Return [X, Y] of the center of cell containing provided text 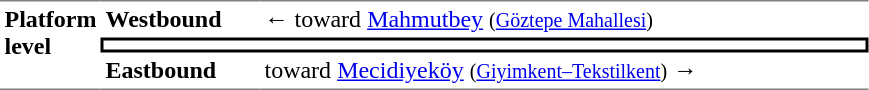
Platform level [50, 45]
Eastbound [180, 71]
← toward Mahmutbey (Göztepe Mahallesi) [564, 19]
Westbound [180, 19]
toward Mecidiyeköy (Giyimkent–Tekstilkent) → [564, 71]
